Find where the given text appears and provide that cell's center as [x, y] coordinate. 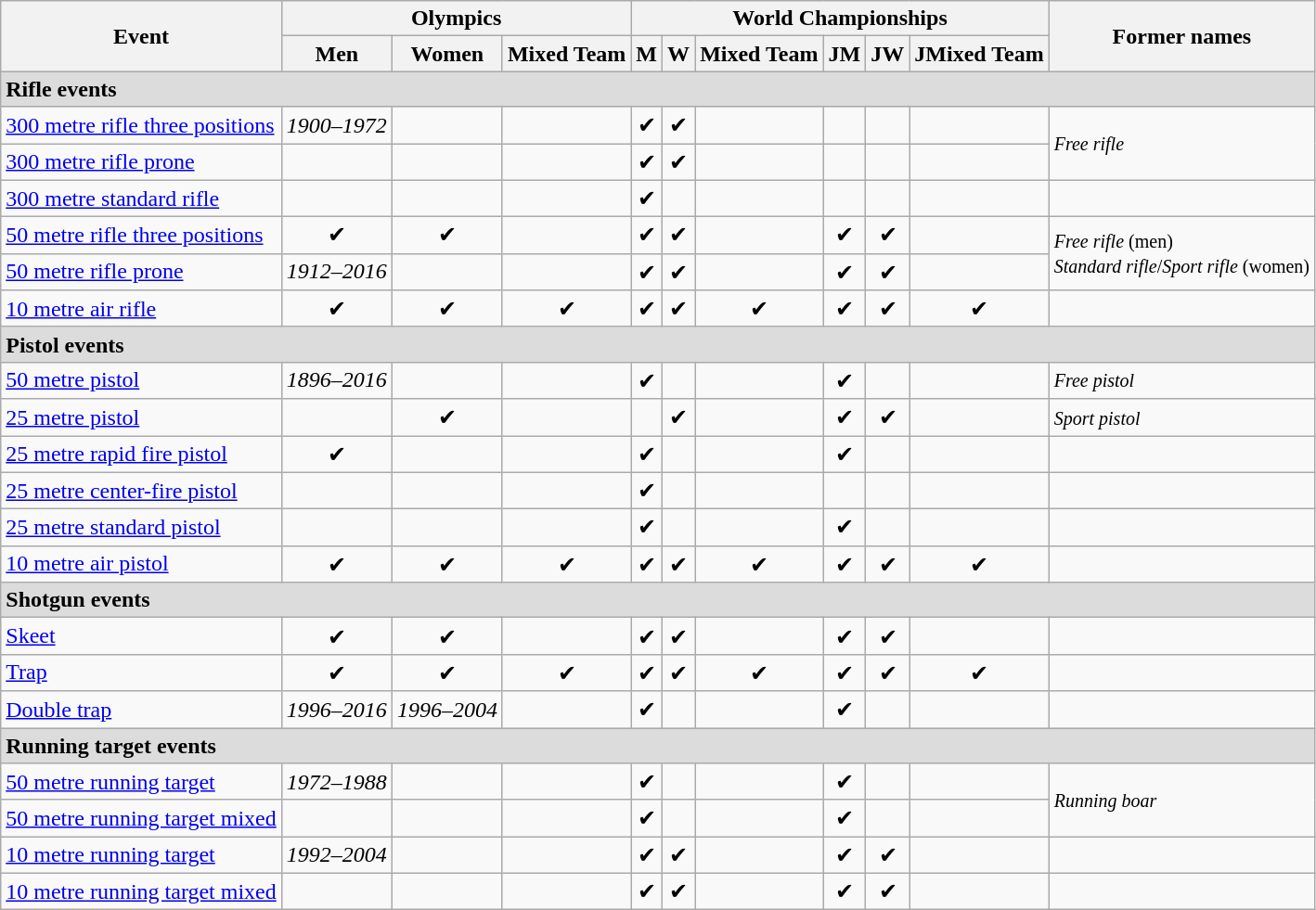
Trap [141, 673]
25 metre rapid fire pistol [141, 455]
300 metre rifle prone [141, 161]
Former names [1181, 36]
25 metre pistol [141, 417]
1900–1972 [336, 125]
Free rifle [1181, 143]
Running boar [1181, 800]
Rifle events [658, 89]
1972–1988 [336, 782]
JM [845, 54]
Double trap [141, 710]
M [647, 54]
W [679, 54]
Running target events [658, 745]
Pistol events [658, 344]
Skeet [141, 636]
Free rifle (men)Standard rifle/Sport rifle (women) [1181, 254]
1996–2016 [336, 710]
10 metre air rifle [141, 309]
50 metre rifle three positions [141, 236]
50 metre running target mixed [141, 818]
300 metre standard rifle [141, 199]
1992–2004 [336, 855]
Men [336, 54]
JW [887, 54]
Shotgun events [658, 600]
25 metre center-fire pistol [141, 491]
10 metre running target mixed [141, 891]
Women [447, 54]
1996–2004 [447, 710]
10 metre running target [141, 855]
Free pistol [1181, 380]
300 metre rifle three positions [141, 125]
World Championships [840, 19]
JMixed Team [979, 54]
25 metre standard pistol [141, 528]
Event [141, 36]
1912–2016 [336, 272]
Olympics [457, 19]
Sport pistol [1181, 417]
50 metre running target [141, 782]
50 metre rifle prone [141, 272]
50 metre pistol [141, 380]
1896–2016 [336, 380]
10 metre air pistol [141, 564]
